Pinpoint the cell where the given text exists, returning its [X, Y] midpoint coordinate. 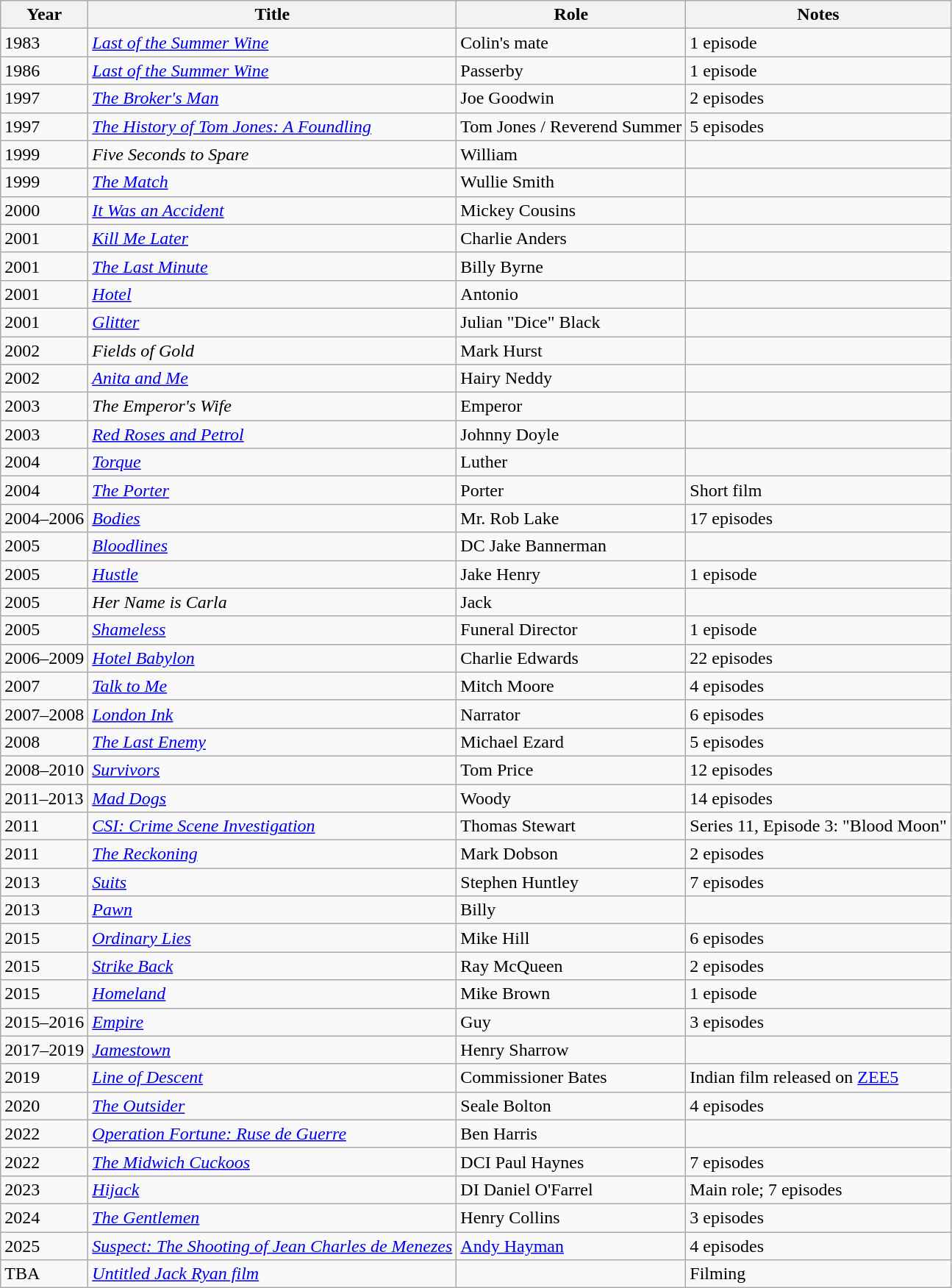
Porter [571, 490]
The Outsider [272, 1106]
DC Jake Bannerman [571, 546]
Mickey Cousins [571, 210]
2011–2013 [44, 798]
Survivors [272, 770]
2025 [44, 1246]
Mark Hurst [571, 351]
2019 [44, 1078]
Hustle [272, 574]
Commissioner Bates [571, 1078]
2020 [44, 1106]
Emperor [571, 407]
2023 [44, 1189]
Funeral Director [571, 630]
Empire [272, 1022]
London Ink [272, 714]
Year [44, 15]
Johnny Doyle [571, 434]
It Was an Accident [272, 210]
Jamestown [272, 1050]
14 episodes [818, 798]
The Broker's Man [272, 99]
Michael Ezard [571, 742]
1983 [44, 43]
The Match [272, 182]
Ray McQueen [571, 966]
2000 [44, 210]
Strike Back [272, 966]
DI Daniel O'Farrel [571, 1189]
2008–2010 [44, 770]
Operation Fortune: Ruse de Guerre [272, 1134]
22 episodes [818, 658]
Mitch Moore [571, 686]
The Emperor's Wife [272, 407]
2007 [44, 686]
Henry Sharrow [571, 1050]
Joe Goodwin [571, 99]
Mad Dogs [272, 798]
Notes [818, 15]
The Last Enemy [272, 742]
Woody [571, 798]
Role [571, 15]
Glitter [272, 322]
DCI Paul Haynes [571, 1162]
The Gentlemen [272, 1217]
The Midwich Cuckoos [272, 1162]
The Last Minute [272, 266]
The History of Tom Jones: A Foundling [272, 126]
Luther [571, 462]
Untitled Jack Ryan film [272, 1274]
Her Name is Carla [272, 602]
Hotel [272, 294]
Colin's mate [571, 43]
Suits [272, 882]
Andy Hayman [571, 1246]
Ordinary Lies [272, 938]
Anita and Me [272, 379]
Ben Harris [571, 1134]
Narrator [571, 714]
Bloodlines [272, 546]
2017–2019 [44, 1050]
Indian film released on ZEE5 [818, 1078]
Red Roses and Petrol [272, 434]
Series 11, Episode 3: "Blood Moon" [818, 826]
2008 [44, 742]
12 episodes [818, 770]
Henry Collins [571, 1217]
Tom Price [571, 770]
Mr. Rob Lake [571, 518]
Kill Me Later [272, 238]
Stephen Huntley [571, 882]
TBA [44, 1274]
Passerby [571, 71]
Torque [272, 462]
Hijack [272, 1189]
Fields of Gold [272, 351]
CSI: Crime Scene Investigation [272, 826]
Main role; 7 episodes [818, 1189]
The Reckoning [272, 854]
Shameless [272, 630]
Billy Byrne [571, 266]
2024 [44, 1217]
Mike Brown [571, 994]
Bodies [272, 518]
Seale Bolton [571, 1106]
Thomas Stewart [571, 826]
Charlie Edwards [571, 658]
Hotel Babylon [272, 658]
Short film [818, 490]
2007–2008 [44, 714]
1986 [44, 71]
Billy [571, 910]
Line of Descent [272, 1078]
Mark Dobson [571, 854]
Five Seconds to Spare [272, 154]
Jake Henry [571, 574]
Hairy Neddy [571, 379]
Homeland [272, 994]
Wullie Smith [571, 182]
Antonio [571, 294]
The Porter [272, 490]
William [571, 154]
2006–2009 [44, 658]
Guy [571, 1022]
Talk to Me [272, 686]
Tom Jones / Reverend Summer [571, 126]
Title [272, 15]
17 episodes [818, 518]
2015–2016 [44, 1022]
Suspect: The Shooting of Jean Charles de Menezes [272, 1246]
Mike Hill [571, 938]
Julian "Dice" Black [571, 322]
Jack [571, 602]
Pawn [272, 910]
Filming [818, 1274]
2004–2006 [44, 518]
Charlie Anders [571, 238]
